Pinpoint the cell where the given text exists, returning its (x, y) midpoint coordinate. 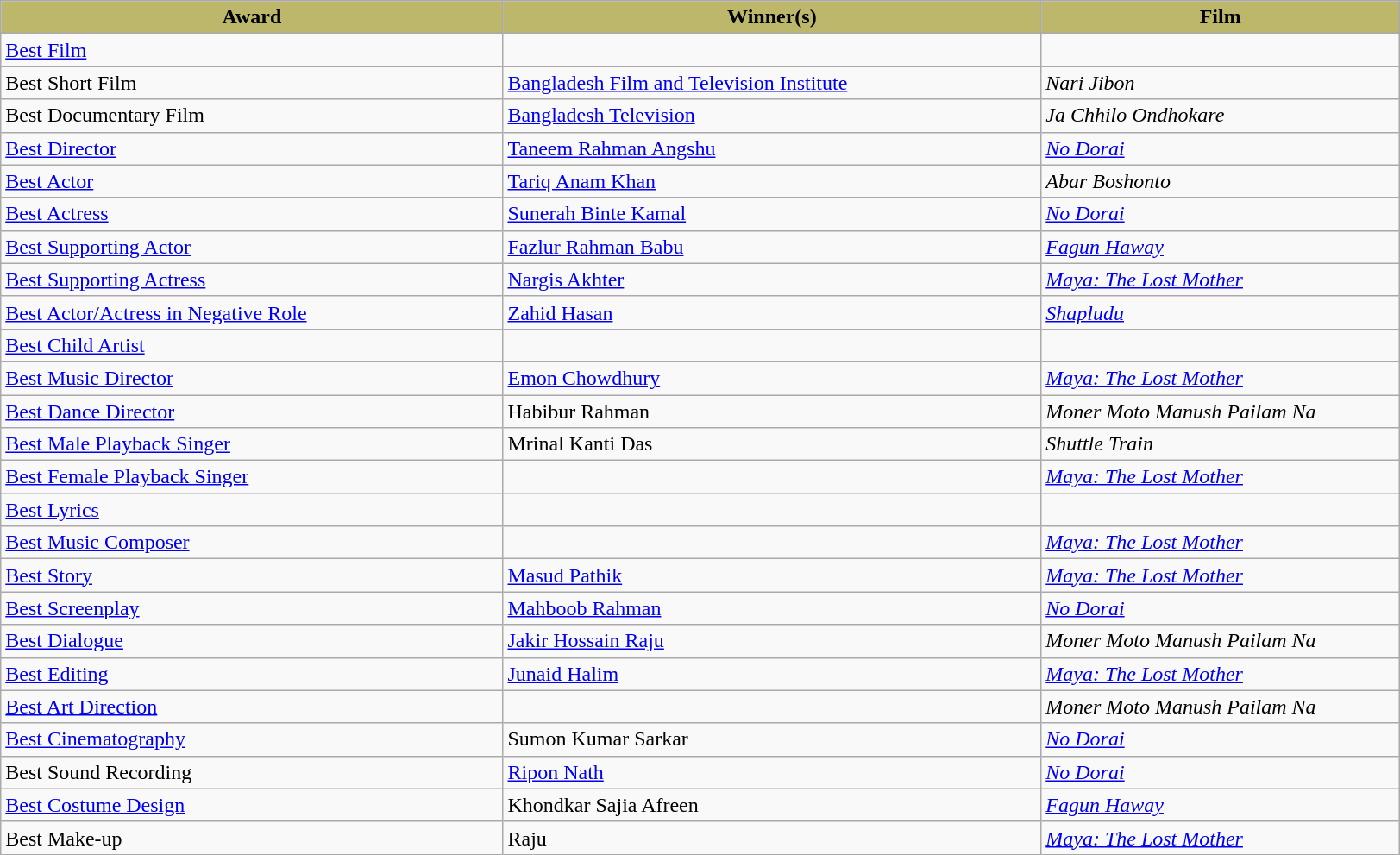
Best Sound Recording (252, 772)
Junaid Halim (772, 674)
Sumon Kumar Sarkar (772, 739)
Shuttle Train (1221, 444)
Tariq Anam Khan (772, 181)
Best Story (252, 575)
Best Documentary Film (252, 116)
Best Short Film (252, 83)
Best Costume Design (252, 805)
Best Female Playback Singer (252, 477)
Best Cinematography (252, 739)
Ja Chhilo Ondhokare (1221, 116)
Best Film (252, 50)
Best Lyrics (252, 510)
Best Actor (252, 181)
Best Male Playback Singer (252, 444)
Bangladesh Film and Television Institute (772, 83)
Film (1221, 17)
Mahboob Rahman (772, 608)
Abar Boshonto (1221, 181)
Best Editing (252, 674)
Best Make-up (252, 838)
Jakir Hossain Raju (772, 641)
Best Dance Director (252, 412)
Best Music Composer (252, 543)
Best Child Artist (252, 345)
Best Supporting Actor (252, 247)
Taneem Rahman Angshu (772, 148)
Mrinal Kanti Das (772, 444)
Zahid Hasan (772, 312)
Bangladesh Television (772, 116)
Best Art Direction (252, 707)
Emon Chowdhury (772, 378)
Best Dialogue (252, 641)
Ripon Nath (772, 772)
Best Actress (252, 214)
Shapludu (1221, 312)
Best Music Director (252, 378)
Best Supporting Actress (252, 280)
Best Screenplay (252, 608)
Best Director (252, 148)
Masud Pathik (772, 575)
Habibur Rahman (772, 412)
Award (252, 17)
Nari Jibon (1221, 83)
Fazlur Rahman Babu (772, 247)
Sunerah Binte Kamal (772, 214)
Khondkar Sajia Afreen (772, 805)
Best Actor/Actress in Negative Role (252, 312)
Nargis Akhter (772, 280)
Raju (772, 838)
Winner(s) (772, 17)
